Find where the given text appears and provide that cell's center as (X, Y) coordinate. 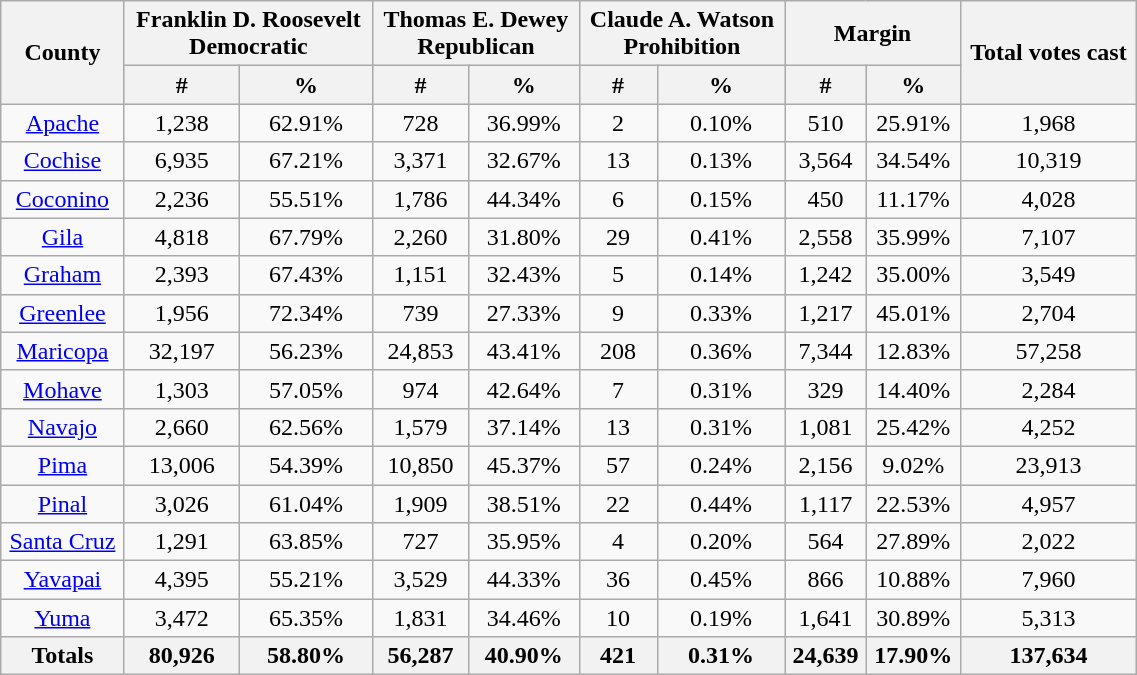
0.44% (721, 503)
2,558 (826, 237)
29 (618, 237)
Graham (62, 275)
32,197 (182, 351)
Apache (62, 123)
42.64% (524, 389)
45.01% (913, 313)
4,028 (1048, 199)
1,081 (826, 427)
36.99% (524, 123)
27.33% (524, 313)
866 (826, 580)
63.85% (306, 542)
2,260 (421, 237)
34.54% (913, 161)
10 (618, 618)
1,151 (421, 275)
Coconino (62, 199)
2 (618, 123)
421 (618, 656)
1,238 (182, 123)
67.43% (306, 275)
4 (618, 542)
0.41% (721, 237)
0.19% (721, 618)
2,156 (826, 465)
Gila (62, 237)
5 (618, 275)
1,117 (826, 503)
22 (618, 503)
2,236 (182, 199)
Franklin D. RooseveltDemocratic (248, 34)
0.10% (721, 123)
7,344 (826, 351)
40.90% (524, 656)
6 (618, 199)
0.15% (721, 199)
32.43% (524, 275)
1,217 (826, 313)
62.56% (306, 427)
23,913 (1048, 465)
5,313 (1048, 618)
Yavapai (62, 580)
36 (618, 580)
4,395 (182, 580)
43.41% (524, 351)
45.37% (524, 465)
9 (618, 313)
56.23% (306, 351)
2,393 (182, 275)
Yuma (62, 618)
37.14% (524, 427)
3,472 (182, 618)
Totals (62, 656)
1,242 (826, 275)
1,956 (182, 313)
1,641 (826, 618)
0.20% (721, 542)
4,252 (1048, 427)
2,704 (1048, 313)
0.33% (721, 313)
57.05% (306, 389)
137,634 (1048, 656)
67.21% (306, 161)
564 (826, 542)
450 (826, 199)
208 (618, 351)
0.45% (721, 580)
11.17% (913, 199)
6,935 (182, 161)
Margin (872, 34)
0.36% (721, 351)
2,660 (182, 427)
2,284 (1048, 389)
13,006 (182, 465)
44.33% (524, 580)
54.39% (306, 465)
10,850 (421, 465)
34.46% (524, 618)
Total votes cast (1048, 52)
61.04% (306, 503)
62.91% (306, 123)
9.02% (913, 465)
1,968 (1048, 123)
38.51% (524, 503)
0.24% (721, 465)
Pima (62, 465)
55.51% (306, 199)
14.40% (913, 389)
974 (421, 389)
4,818 (182, 237)
Cochise (62, 161)
35.00% (913, 275)
3,564 (826, 161)
10,319 (1048, 161)
Greenlee (62, 313)
24,639 (826, 656)
12.83% (913, 351)
3,529 (421, 580)
1,291 (182, 542)
65.35% (306, 618)
3,549 (1048, 275)
728 (421, 123)
Santa Cruz (62, 542)
24,853 (421, 351)
22.53% (913, 503)
35.99% (913, 237)
55.21% (306, 580)
1,303 (182, 389)
7,107 (1048, 237)
739 (421, 313)
3,026 (182, 503)
0.13% (721, 161)
1,579 (421, 427)
31.80% (524, 237)
Mohave (62, 389)
35.95% (524, 542)
67.79% (306, 237)
72.34% (306, 313)
2,022 (1048, 542)
58.80% (306, 656)
329 (826, 389)
44.34% (524, 199)
County (62, 52)
7,960 (1048, 580)
27.89% (913, 542)
3,371 (421, 161)
Maricopa (62, 351)
32.67% (524, 161)
510 (826, 123)
1,786 (421, 199)
Pinal (62, 503)
Thomas E. DeweyRepublican (476, 34)
30.89% (913, 618)
1,909 (421, 503)
25.91% (913, 123)
0.14% (721, 275)
10.88% (913, 580)
Navajo (62, 427)
80,926 (182, 656)
7 (618, 389)
Claude A. WatsonProhibition (682, 34)
57,258 (1048, 351)
56,287 (421, 656)
4,957 (1048, 503)
727 (421, 542)
57 (618, 465)
25.42% (913, 427)
1,831 (421, 618)
17.90% (913, 656)
